Capture the cell that displays the provided text and extract its (X, Y) central coordinate. 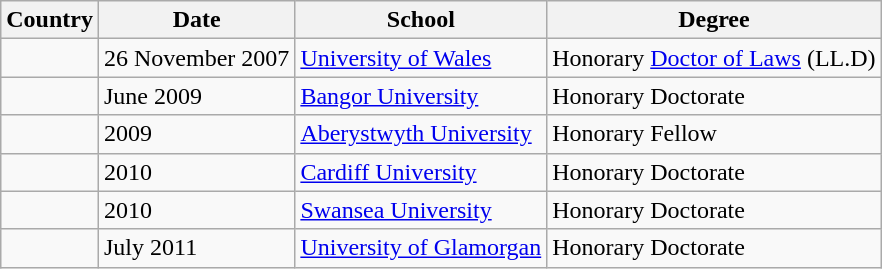
University of Wales (421, 58)
Swansea University (421, 210)
26 November 2007 (196, 58)
Honorary Doctor of Laws (LL.D) (714, 58)
June 2009 (196, 96)
July 2011 (196, 248)
Honorary Fellow (714, 134)
School (421, 20)
2009 (196, 134)
Country (50, 20)
Aberystwyth University (421, 134)
Cardiff University (421, 172)
Date (196, 20)
Degree (714, 20)
Bangor University (421, 96)
University of Glamorgan (421, 248)
